Return the [X, Y] coordinate for the center point of the cell that contains the specified text.  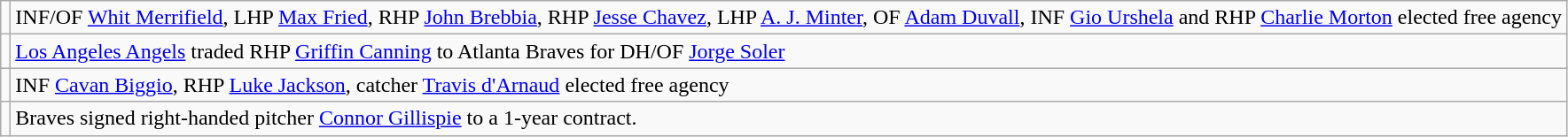
INF Cavan Biggio, RHP Luke Jackson, catcher Travis d'Arnaud elected free agency [789, 85]
Braves signed right-handed pitcher Connor Gillispie to a 1-year contract. [789, 118]
Los Angeles Angels traded RHP Griffin Canning to Atlanta Braves for DH/OF Jorge Soler [789, 51]
